Locate the cell with the specified text and output its [X, Y] center coordinate. 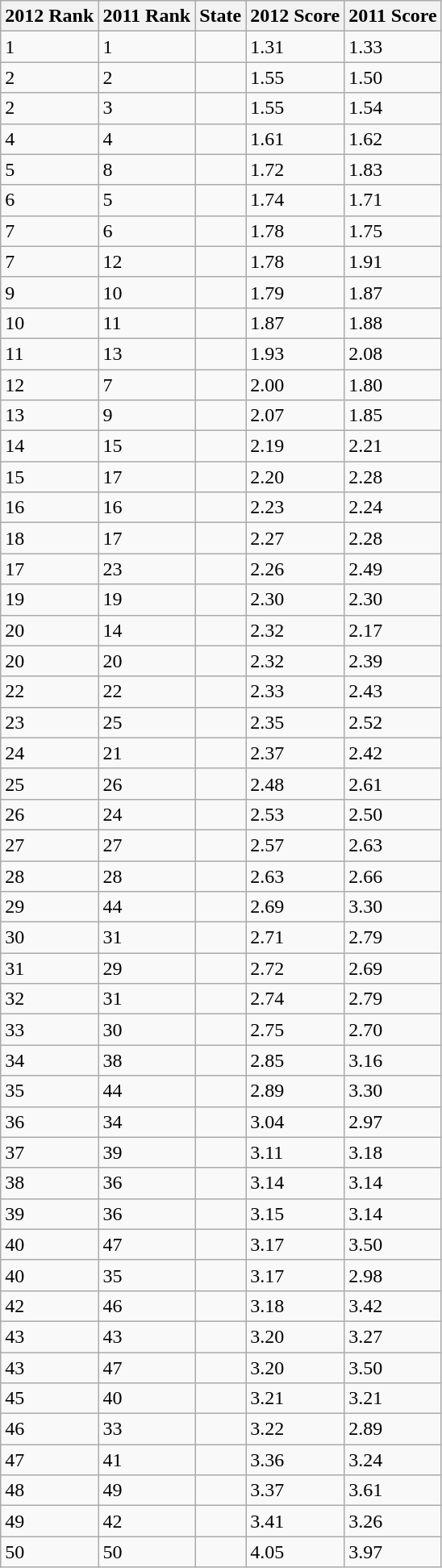
3.04 [295, 1122]
2.85 [295, 1060]
2.97 [394, 1122]
1.83 [394, 169]
37 [50, 1152]
2.39 [394, 661]
2.98 [394, 1275]
1.33 [394, 47]
3.61 [394, 1491]
3.15 [295, 1214]
2.71 [295, 938]
2.21 [394, 446]
2012 Rank [50, 16]
2.33 [295, 692]
2.72 [295, 968]
45 [50, 1399]
2.66 [394, 876]
3.11 [295, 1152]
2012 Score [295, 16]
41 [147, 1460]
2.26 [295, 569]
1.85 [394, 416]
2.75 [295, 1030]
3.16 [394, 1060]
2.48 [295, 784]
2.50 [394, 814]
1.74 [295, 200]
2.53 [295, 814]
2.37 [295, 753]
21 [147, 753]
State [221, 16]
1.72 [295, 169]
3.37 [295, 1491]
2.07 [295, 416]
2.42 [394, 753]
1.31 [295, 47]
2.19 [295, 446]
2011 Score [394, 16]
1.80 [394, 385]
3.26 [394, 1521]
2.24 [394, 508]
2.17 [394, 630]
3.24 [394, 1460]
2.35 [295, 722]
2.49 [394, 569]
2011 Rank [147, 16]
1.79 [295, 292]
2.08 [394, 353]
3.41 [295, 1521]
3.27 [394, 1336]
1.54 [394, 108]
2.61 [394, 784]
8 [147, 169]
2.43 [394, 692]
1.71 [394, 200]
2.57 [295, 845]
2.20 [295, 477]
2.23 [295, 508]
2.27 [295, 538]
2.74 [295, 999]
4.05 [295, 1552]
3 [147, 108]
32 [50, 999]
1.93 [295, 353]
1.88 [394, 323]
3.42 [394, 1306]
3.22 [295, 1429]
1.50 [394, 77]
3.97 [394, 1552]
2.70 [394, 1030]
48 [50, 1491]
1.91 [394, 261]
2.00 [295, 385]
2.52 [394, 722]
18 [50, 538]
3.36 [295, 1460]
1.62 [394, 139]
1.61 [295, 139]
1.75 [394, 231]
